Pinpoint the cell where the given text exists, returning its [X, Y] midpoint coordinate. 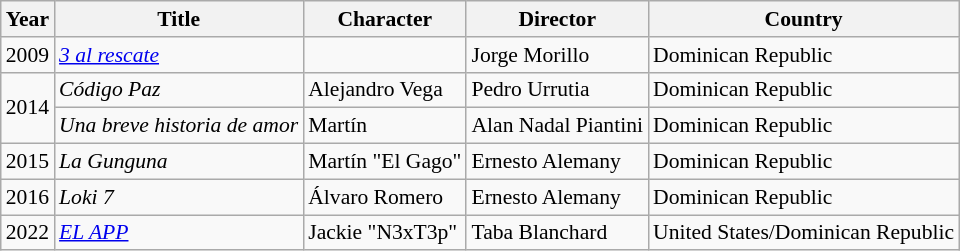
Alejandro Vega [384, 90]
Martín [384, 126]
Jackie "N3xT3p" [384, 233]
Código Paz [178, 90]
Year [28, 19]
Pedro Urrutia [557, 90]
2015 [28, 162]
Álvaro Romero [384, 197]
Taba Blanchard [557, 233]
3 al rescate [178, 55]
Title [178, 19]
Director [557, 19]
2014 [28, 108]
Jorge Morillo [557, 55]
Martín "El Gago" [384, 162]
Una breve historia de amor [178, 126]
Country [804, 19]
2016 [28, 197]
EL APP [178, 233]
2009 [28, 55]
La Gunguna [178, 162]
Character [384, 19]
Alan Nadal Piantini [557, 126]
2022 [28, 233]
United States/Dominican Republic [804, 233]
Loki 7 [178, 197]
